Output the [X, Y] coordinate of the center of the cell containing the given text.  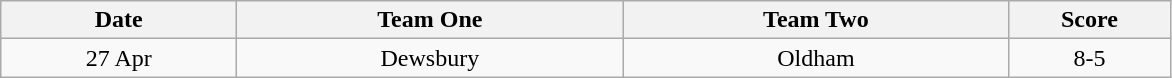
27 Apr [119, 58]
Oldham [816, 58]
Date [119, 20]
Team One [430, 20]
Dewsbury [430, 58]
8-5 [1090, 58]
Score [1090, 20]
Team Two [816, 20]
